Capture the cell that displays the provided text and extract its [x, y] central coordinate. 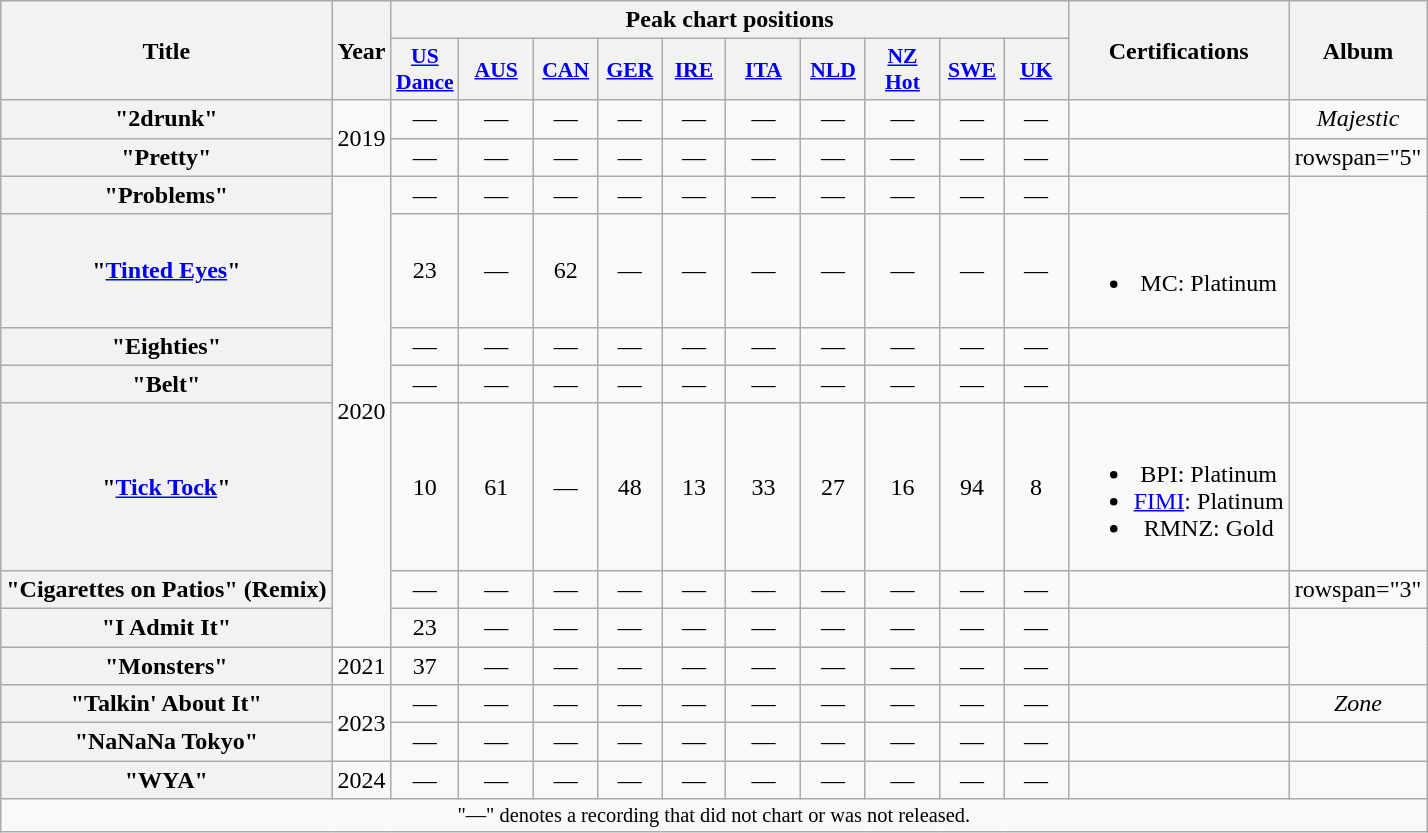
NZHot [902, 70]
94 [972, 486]
MC: Platinum [1178, 270]
NLD [833, 70]
"NaNaNa Tokyo" [166, 742]
USDance [425, 70]
CAN [566, 70]
rowspan="5" [1358, 157]
Album [1358, 50]
Majestic [1358, 119]
62 [566, 270]
ITA [764, 70]
"WYA" [166, 780]
"Problems" [166, 195]
48 [630, 486]
GER [630, 70]
10 [425, 486]
"Belt" [166, 384]
2019 [362, 138]
"Eighties" [166, 346]
"—" denotes a recording that did not chart or was not released. [714, 816]
"I Admit It" [166, 627]
"Talkin' About It" [166, 704]
"2drunk" [166, 119]
8 [1036, 486]
16 [902, 486]
AUS [496, 70]
37 [425, 665]
"Cigarettes on Patios" (Remix) [166, 589]
27 [833, 486]
Year [362, 50]
Certifications [1178, 50]
2020 [362, 411]
2023 [362, 723]
"Monsters" [166, 665]
BPI: PlatinumFIMI: PlatinumRMNZ: Gold [1178, 486]
UK [1036, 70]
33 [764, 486]
SWE [972, 70]
IRE [694, 70]
61 [496, 486]
2021 [362, 665]
2024 [362, 780]
Zone [1358, 704]
13 [694, 486]
"Pretty" [166, 157]
"Tinted Eyes" [166, 270]
Peak chart positions [730, 20]
"Tick Tock" [166, 486]
Title [166, 50]
rowspan="3" [1358, 589]
